Detect which cell encompasses the target text, then output its [x, y] center coordinate. 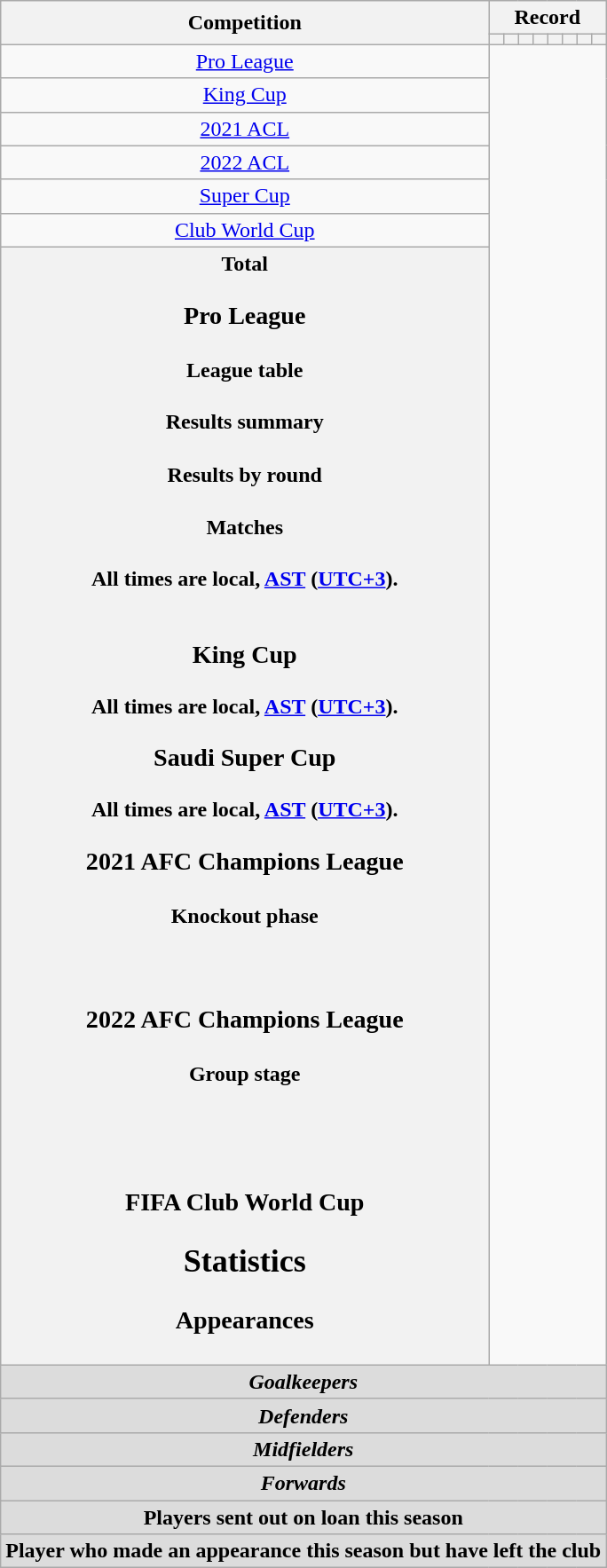
Competition [245, 23]
Players sent out on loan this season [303, 1517]
Super Cup [245, 196]
Midfielders [303, 1449]
King Cup [245, 95]
Goalkeepers [303, 1382]
Club World Cup [245, 230]
Player who made an appearance this season but have left the club [303, 1551]
Pro League [245, 61]
Record [548, 18]
2021 ACL [245, 129]
2022 ACL [245, 162]
Forwards [303, 1484]
Defenders [303, 1415]
